Scan for the cell matching the given text and deliver its [X, Y] coordinate at center. 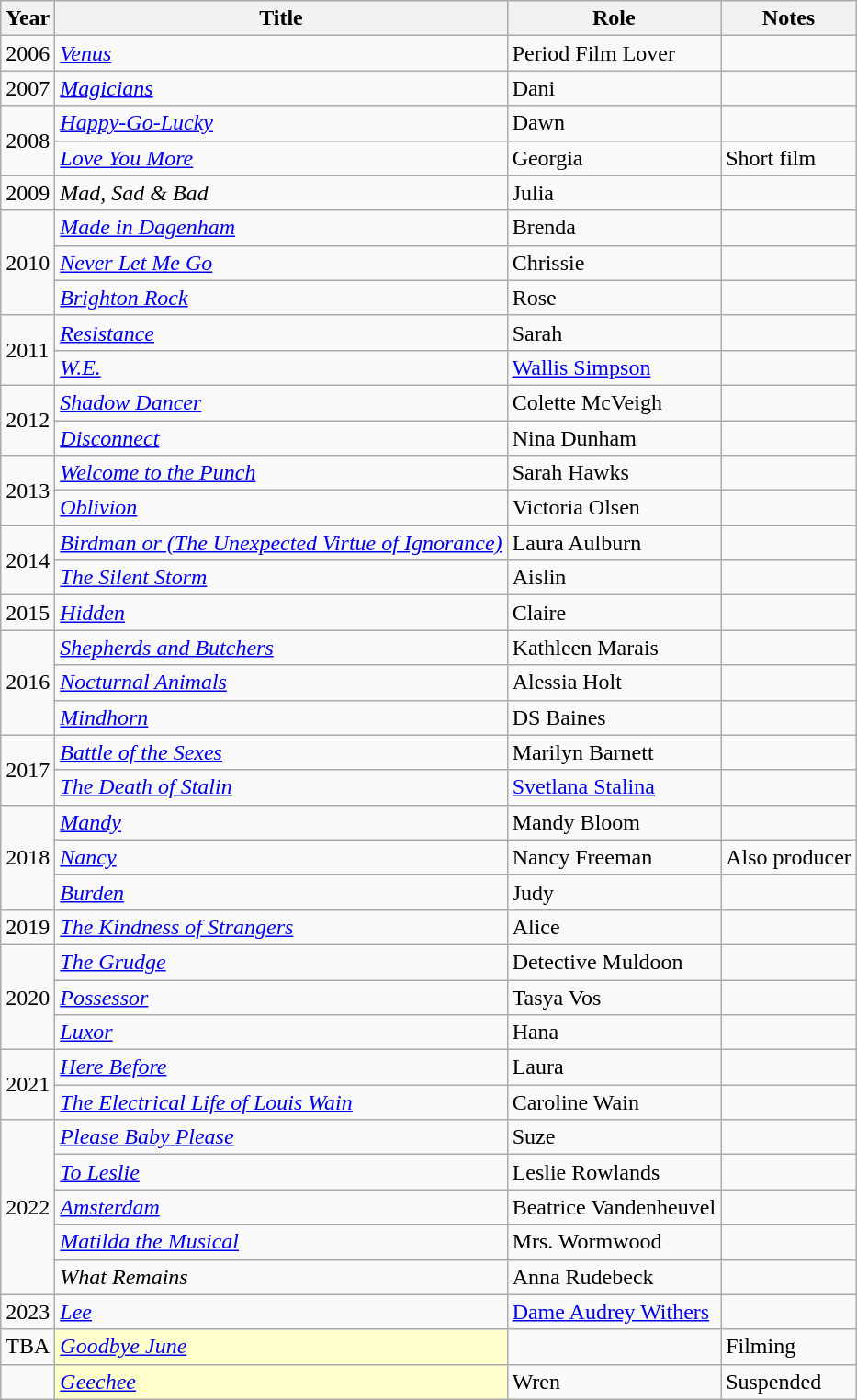
Notes [789, 18]
2020 [28, 997]
2014 [28, 560]
Alessia Holt [614, 683]
2023 [28, 1312]
2007 [28, 88]
Dani [614, 88]
The Grudge [281, 962]
2018 [28, 857]
2017 [28, 770]
Please Baby Please [281, 1137]
2008 [28, 141]
Colette McVeigh [614, 402]
Title [281, 18]
Nocturnal Animals [281, 683]
Hidden [281, 613]
Claire [614, 613]
Venus [281, 53]
Wren [614, 1382]
Sarah [614, 333]
Matilda the Musical [281, 1242]
Amsterdam [281, 1207]
Shadow Dancer [281, 402]
Role [614, 18]
Anna Rudebeck [614, 1277]
Brighton Rock [281, 298]
2009 [28, 193]
Dame Audrey Withers [614, 1312]
What Remains [281, 1277]
2012 [28, 420]
Mindhorn [281, 717]
Resistance [281, 333]
Nancy Freeman [614, 857]
Also producer [789, 857]
Wallis Simpson [614, 367]
Oblivion [281, 508]
Aislin [614, 578]
Burden [281, 892]
Brenda [614, 228]
The Death of Stalin [281, 787]
Nancy [281, 857]
To Leslie [281, 1172]
Judy [614, 892]
Laura [614, 1067]
Mrs. Wormwood [614, 1242]
Nina Dunham [614, 438]
Victoria Olsen [614, 508]
Battle of the Sexes [281, 752]
Marilyn Barnett [614, 752]
Kathleen Marais [614, 648]
Disconnect [281, 438]
W.E. [281, 367]
2010 [28, 263]
Suspended [789, 1382]
Here Before [281, 1067]
Suze [614, 1137]
Tasya Vos [614, 997]
Love You More [281, 158]
DS Baines [614, 717]
Laura Aulburn [614, 543]
Never Let Me Go [281, 263]
Birdman or (The Unexpected Virtue of Ignorance) [281, 543]
Short film [789, 158]
2021 [28, 1085]
Chrissie [614, 263]
Dawn [614, 123]
Magicians [281, 88]
Possessor [281, 997]
Period Film Lover [614, 53]
Sarah Hawks [614, 473]
Rose [614, 298]
Made in Dagenham [281, 228]
Goodbye June [281, 1347]
Mandy [281, 822]
2019 [28, 927]
Svetlana Stalina [614, 787]
Julia [614, 193]
Mandy Bloom [614, 822]
Luxor [281, 1033]
Shepherds and Butchers [281, 648]
2016 [28, 683]
Happy-Go-Lucky [281, 123]
Filming [789, 1347]
Georgia [614, 158]
Geechee [281, 1382]
Lee [281, 1312]
2022 [28, 1207]
Beatrice Vandenheuvel [614, 1207]
Caroline Wain [614, 1102]
2006 [28, 53]
Alice [614, 927]
Year [28, 18]
2013 [28, 491]
Hana [614, 1033]
Mad, Sad & Bad [281, 193]
The Silent Storm [281, 578]
Welcome to the Punch [281, 473]
2011 [28, 350]
Leslie Rowlands [614, 1172]
TBA [28, 1347]
The Electrical Life of Louis Wain [281, 1102]
2015 [28, 613]
Detective Muldoon [614, 962]
The Kindness of Strangers [281, 927]
